Identify which cell holds the provided text, then report its [X, Y] central coordinate. 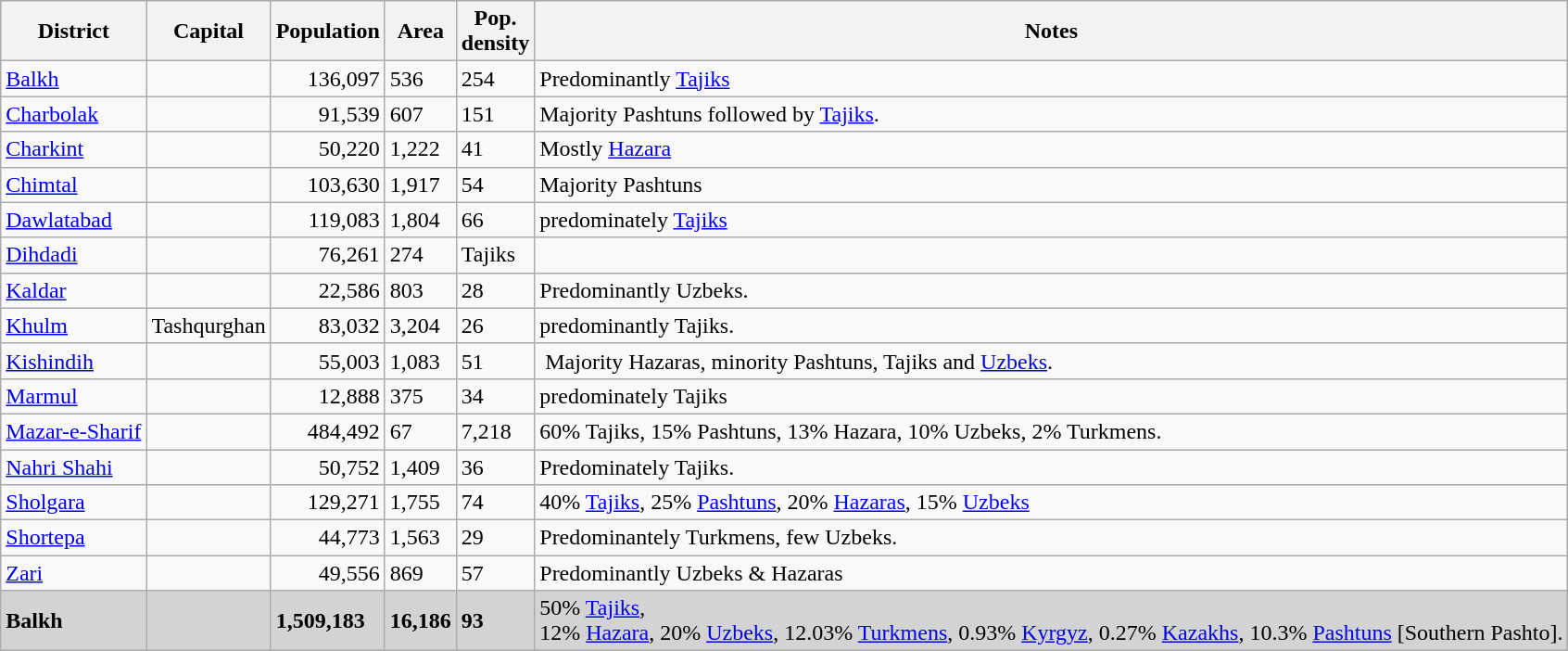
29 [495, 538]
50% Tajiks,12% Hazara, 20% Uzbeks, 12.03% Turkmens, 0.93% Kyrgyz, 0.27% Kazakhs, 10.3% Pashtuns [Southern Pashto]. [1051, 621]
50,752 [328, 466]
3,204 [421, 325]
76,261 [328, 255]
Mostly Hazara [1051, 149]
Sholgara [74, 503]
Nahri Shahi [74, 466]
16,186 [421, 621]
274 [421, 255]
District [74, 32]
Predominantely Turkmens, few Uzbeks. [1051, 538]
Predominately Tajiks. [1051, 466]
119,083 [328, 220]
536 [421, 79]
1,222 [421, 149]
254 [495, 79]
Pop.density [495, 32]
Kaldar [74, 290]
103,630 [328, 185]
1,409 [421, 466]
Majority Pashtuns [1051, 185]
1,804 [421, 220]
Shortepa [74, 538]
129,271 [328, 503]
375 [421, 396]
1,563 [421, 538]
54 [495, 185]
83,032 [328, 325]
Predominantly Uzbeks & Hazaras [1051, 573]
Tajiks [495, 255]
869 [421, 573]
Charkint [74, 149]
Charbolak [74, 114]
1,917 [421, 185]
26 [495, 325]
1,509,183 [328, 621]
Khulm [74, 325]
1,755 [421, 503]
predominantly Tajiks. [1051, 325]
Notes [1051, 32]
136,097 [328, 79]
Capital [209, 32]
Predominantly Tajiks [1051, 79]
36 [495, 466]
Marmul [74, 396]
803 [421, 290]
Tashqurghan [209, 325]
41 [495, 149]
Dihdadi [74, 255]
1,083 [421, 361]
91,539 [328, 114]
12,888 [328, 396]
66 [495, 220]
28 [495, 290]
Majority Pashtuns followed by Tajiks. [1051, 114]
93 [495, 621]
55,003 [328, 361]
Dawlatabad [74, 220]
49,556 [328, 573]
Area [421, 32]
40% Tajiks, 25% Pashtuns, 20% Hazaras, 15% Uzbeks [1051, 503]
151 [495, 114]
51 [495, 361]
44,773 [328, 538]
Mazar-e-Sharif [74, 431]
Kishindih [74, 361]
7,218 [495, 431]
607 [421, 114]
74 [495, 503]
67 [421, 431]
60% Tajiks, 15% Pashtuns, 13% Hazara, 10% Uzbeks, 2% Turkmens. [1051, 431]
Population [328, 32]
34 [495, 396]
Majority Hazaras, minority Pashtuns, Tajiks and Uzbeks. [1051, 361]
57 [495, 573]
Predominantly Uzbeks. [1051, 290]
22,586 [328, 290]
50,220 [328, 149]
484,492 [328, 431]
Zari [74, 573]
Chimtal [74, 185]
